Provide the [x, y] coordinate of the cell's center where the given text is located.  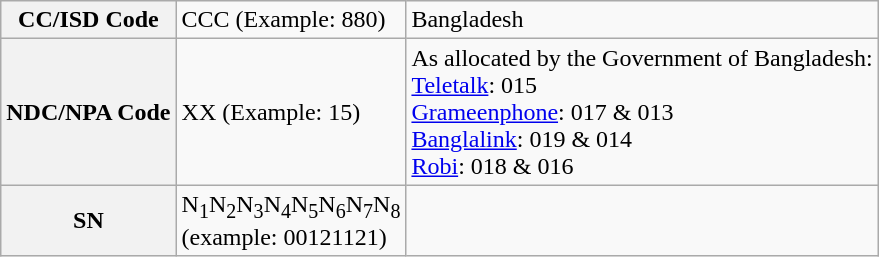
Bangladesh [642, 20]
NDC/NPA Code [88, 112]
N1N2N3N4N5N6N7N8(example: 00121121) [291, 220]
CCC (Example: 880) [291, 20]
CC/ISD Code [88, 20]
As allocated by the Government of Bangladesh:Teletalk: 015Grameenphone: 017 & 013Banglalink: 019 & 014Robi: 018 & 016 [642, 112]
SN [88, 220]
XX (Example: 15) [291, 112]
